Pinpoint the cell where the given text exists, returning its [x, y] midpoint coordinate. 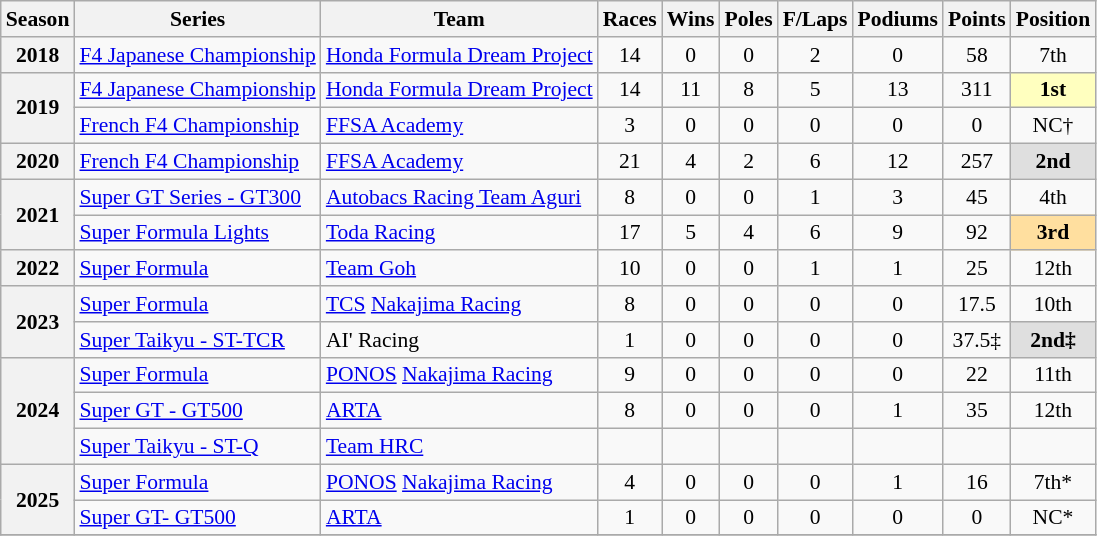
Poles [749, 19]
Super GT- GT500 [197, 518]
Races [630, 19]
4th [1053, 197]
Super GT Series - GT300 [197, 197]
Super Formula Lights [197, 233]
2021 [38, 214]
3rd [1053, 233]
Super Taikyu - ST-Q [197, 447]
37.5‡ [977, 340]
17.5 [977, 304]
2025 [38, 500]
17 [630, 233]
NC* [1053, 518]
Podiums [898, 19]
311 [977, 90]
Points [977, 19]
2023 [38, 322]
F/Laps [816, 19]
Team [460, 19]
1st [1053, 90]
2nd [1053, 162]
2020 [38, 162]
58 [977, 55]
2024 [38, 410]
257 [977, 162]
11 [691, 90]
Autobacs Racing Team Aguri [460, 197]
12 [898, 162]
Super Taikyu - ST-TCR [197, 340]
2018 [38, 55]
Position [1053, 19]
Team Goh [460, 269]
NC† [1053, 126]
11th [1053, 375]
AI' Racing [460, 340]
Wins [691, 19]
25 [977, 269]
TCS Nakajima Racing [460, 304]
35 [977, 411]
Season [38, 19]
Series [197, 19]
7th* [1053, 482]
Toda Racing [460, 233]
21 [630, 162]
2019 [38, 108]
2022 [38, 269]
Team HRC [460, 447]
13 [898, 90]
16 [977, 482]
10th [1053, 304]
22 [977, 375]
2nd‡ [1053, 340]
7th [1053, 55]
Super GT - GT500 [197, 411]
92 [977, 233]
45 [977, 197]
10 [630, 269]
